Return the [X, Y] coordinate for the center point of the cell that contains the specified text.  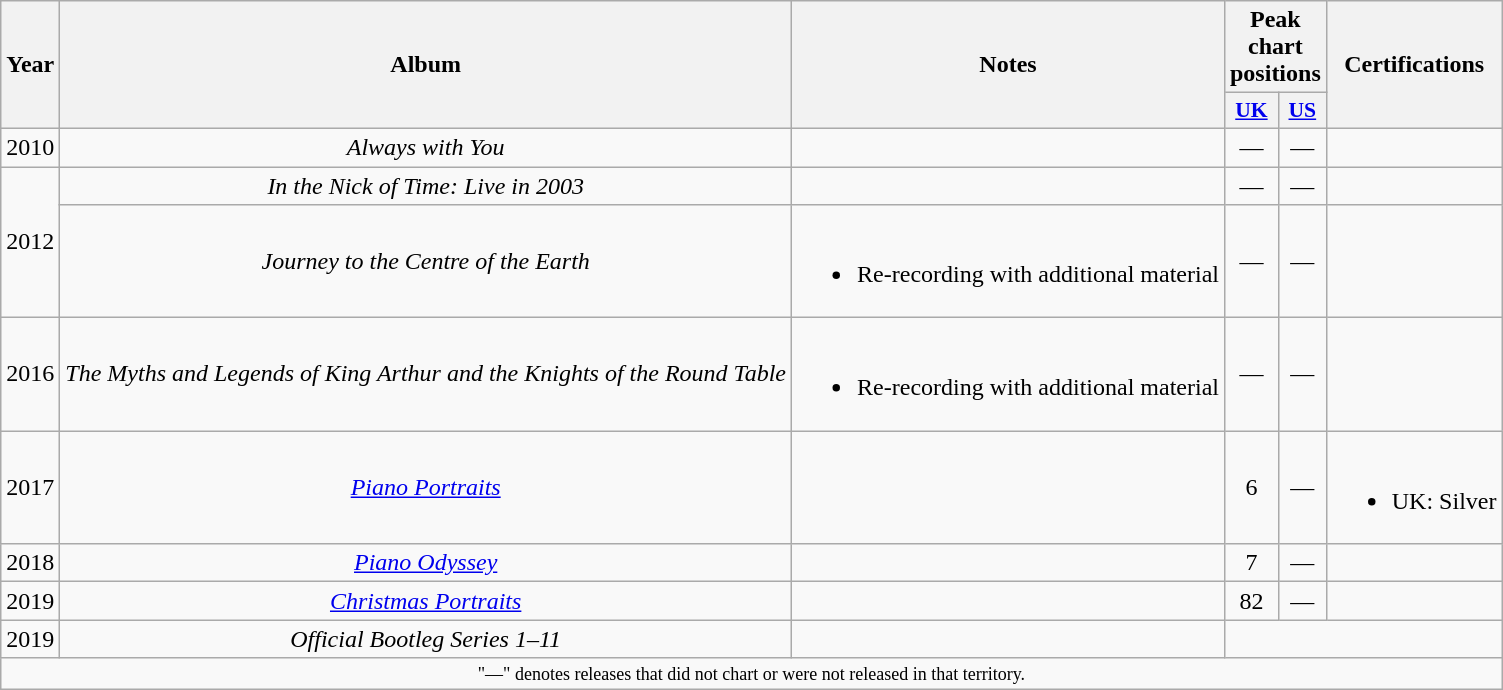
2018 [30, 563]
Peak chart positions [1275, 47]
US [1302, 111]
"—" denotes releases that did not chart or were not released in that territory. [752, 674]
Christmas Portraits [426, 601]
UK [1251, 111]
82 [1251, 601]
2010 [30, 147]
Official Bootleg Series 1–11 [426, 639]
Piano Portraits [426, 488]
Notes [1008, 65]
Journey to the Centre of the Earth [426, 262]
Piano Odyssey [426, 563]
7 [1251, 563]
Year [30, 65]
The Myths and Legends of King Arthur and the Knights of the Round Table [426, 374]
2016 [30, 374]
Album [426, 65]
2012 [30, 242]
6 [1251, 488]
2017 [30, 488]
UK: Silver [1414, 488]
In the Nick of Time: Live in 2003 [426, 185]
Certifications [1414, 65]
Always with You [426, 147]
